Identify which cell holds the provided text, then report its (x, y) central coordinate. 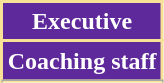
Executive (82, 22)
Coaching staff (82, 61)
